Extract the (X, Y) coordinate from the center of the cell holding the provided text.  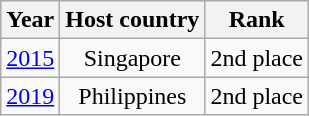
Host country (132, 20)
2019 (30, 96)
2015 (30, 58)
Rank (257, 20)
Year (30, 20)
Philippines (132, 96)
Singapore (132, 58)
